Determine the [x, y] coordinate at the center of the cell enclosing the given text.  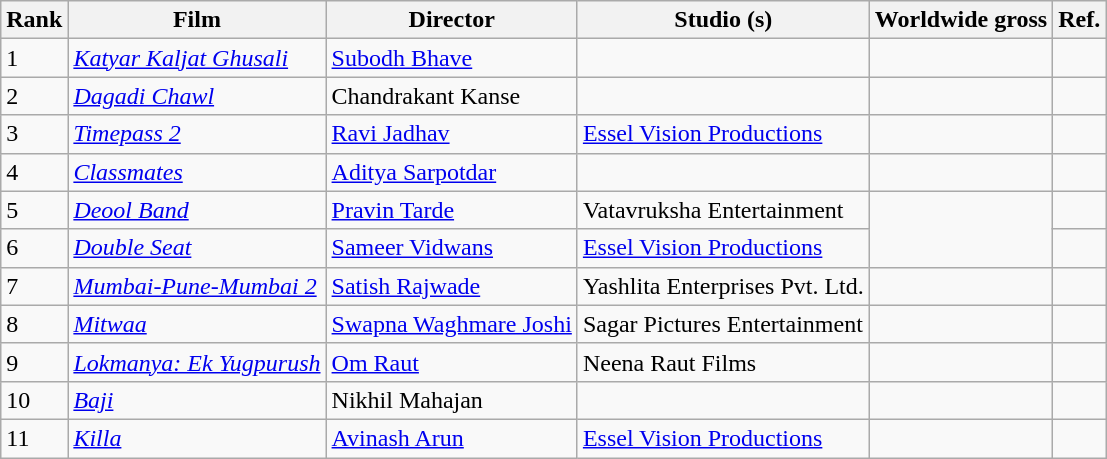
5 [34, 210]
7 [34, 286]
Studio (s) [723, 20]
11 [34, 438]
Chandrakant Kanse [452, 96]
Mitwaa [197, 324]
6 [34, 248]
10 [34, 400]
Pravin Tarde [452, 210]
Worldwide gross [960, 20]
Vatavruksha Entertainment [723, 210]
Double Seat [197, 248]
Mumbai-Pune-Mumbai 2 [197, 286]
Satish Rajwade [452, 286]
1 [34, 58]
Rank [34, 20]
Classmates [197, 172]
4 [34, 172]
Killa [197, 438]
Film [197, 20]
Lokmanya: Ek Yugpurush [197, 362]
Baji [197, 400]
Timepass 2 [197, 134]
Avinash Arun [452, 438]
Nikhil Mahajan [452, 400]
9 [34, 362]
Katyar Kaljat Ghusali [197, 58]
Neena Raut Films [723, 362]
Dagadi Chawl [197, 96]
Deool Band [197, 210]
Ref. [1080, 20]
Yashlita Enterprises Pvt. Ltd. [723, 286]
Subodh Bhave [452, 58]
Sagar Pictures Entertainment [723, 324]
Ravi Jadhav [452, 134]
Sameer Vidwans [452, 248]
8 [34, 324]
3 [34, 134]
Swapna Waghmare Joshi [452, 324]
Aditya Sarpotdar [452, 172]
Director [452, 20]
2 [34, 96]
Om Raut [452, 362]
